Provide the [x, y] coordinate of the cell's center where the given text is located.  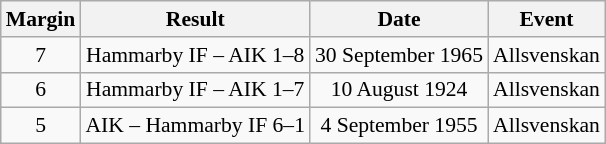
AIK – Hammarby IF 6–1 [195, 126]
6 [41, 90]
10 August 1924 [399, 90]
Hammarby IF – AIK 1–7 [195, 90]
Result [195, 19]
30 September 1965 [399, 55]
5 [41, 126]
Margin [41, 19]
Date [399, 19]
Event [546, 19]
4 September 1955 [399, 126]
Hammarby IF – AIK 1–8 [195, 55]
7 [41, 55]
